Pinpoint the cell where the given text exists, returning its [X, Y] midpoint coordinate. 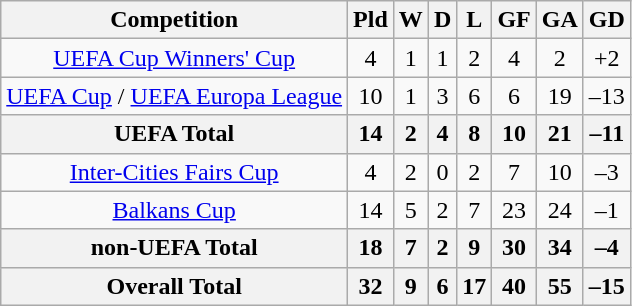
34 [560, 248]
17 [474, 286]
55 [560, 286]
–15 [606, 286]
–3 [606, 172]
Balkans Cup [174, 210]
23 [514, 210]
Inter-Cities Fairs Cup [174, 172]
UEFA Cup Winners' Cup [174, 58]
5 [410, 210]
+2 [606, 58]
–4 [606, 248]
24 [560, 210]
18 [371, 248]
GF [514, 20]
–11 [606, 134]
0 [442, 172]
Overall Total [174, 286]
–1 [606, 210]
19 [560, 96]
non-UEFA Total [174, 248]
40 [514, 286]
21 [560, 134]
L [474, 20]
D [442, 20]
Pld [371, 20]
–13 [606, 96]
8 [474, 134]
UEFA Cup / UEFA Europa League [174, 96]
GA [560, 20]
32 [371, 286]
W [410, 20]
Competition [174, 20]
GD [606, 20]
30 [514, 248]
3 [442, 96]
UEFA Total [174, 134]
